Search for the cell housing the specified text and yield its [x, y] center coordinate. 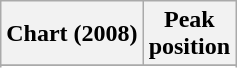
Chart (2008) [72, 34]
Peakposition [189, 34]
